Detect which cell encompasses the target text, then output its (x, y) center coordinate. 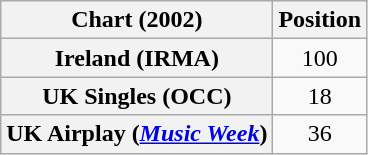
36 (320, 134)
Chart (2002) (137, 20)
100 (320, 58)
UK Airplay (Music Week) (137, 134)
Position (320, 20)
UK Singles (OCC) (137, 96)
Ireland (IRMA) (137, 58)
18 (320, 96)
